Scan for the cell matching the given text and deliver its [x, y] coordinate at center. 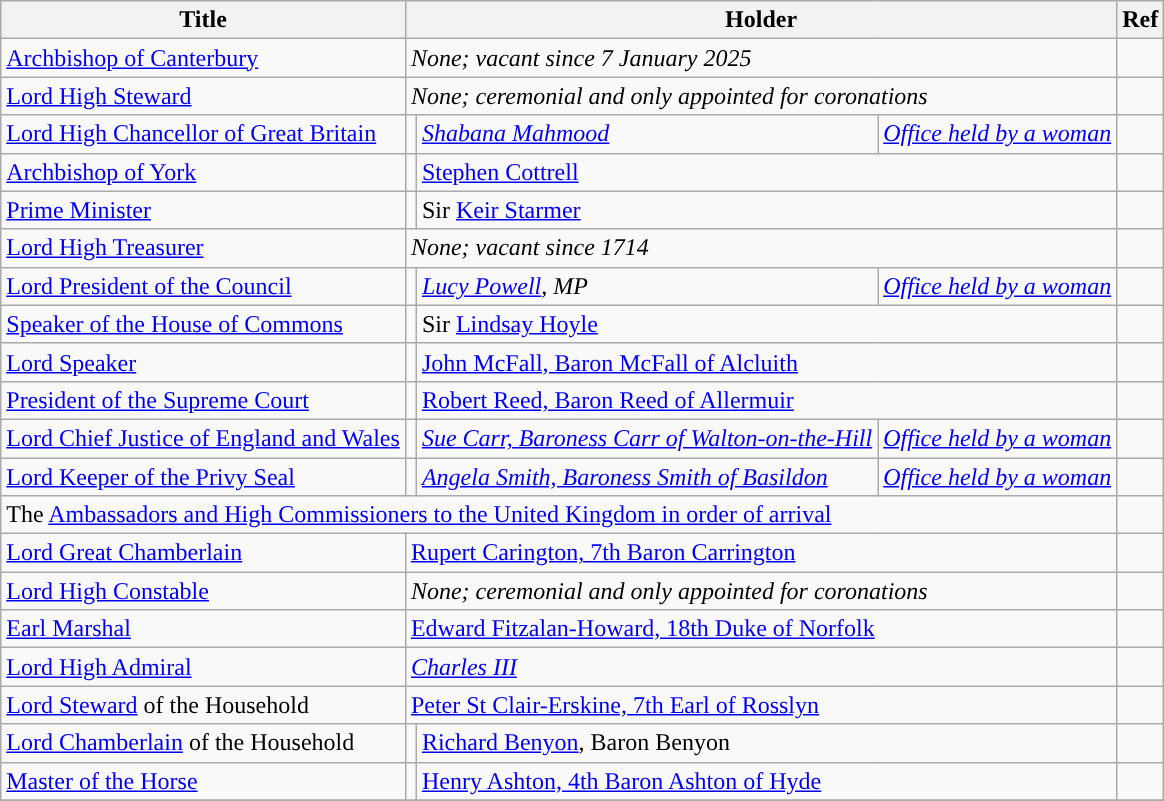
Holder [760, 20]
Henry Ashton, 4th Baron Ashton of Hyde [766, 781]
Lord High Treasurer [204, 248]
Charles III [760, 667]
Ref [1140, 20]
President of the Supreme Court [204, 400]
Lord High Admiral [204, 667]
Lord Chamberlain of the Household [204, 743]
John McFall, Baron McFall of Alcluith [766, 362]
Archbishop of Canterbury [204, 58]
Lord Steward of the Household [204, 705]
Stephen Cottrell [766, 172]
Earl Marshal [204, 629]
The Ambassadors and High Commissioners to the United Kingdom in order of arrival [559, 515]
Lord Keeper of the Privy Seal [204, 477]
Edward Fitzalan-Howard, 18th Duke of Norfolk [760, 629]
Title [204, 20]
Master of the Horse [204, 781]
Robert Reed, Baron Reed of Allermuir [766, 400]
Prime Minister [204, 210]
Lord High Chancellor of Great Britain [204, 134]
Lord Speaker [204, 362]
Sue Carr, Baroness Carr of Walton-on-the-Hill [646, 438]
None; vacant since 7 January 2025 [760, 58]
Peter St Clair-Erskine, 7th Earl of Rosslyn [760, 705]
Archbishop of York [204, 172]
Sir Lindsay Hoyle [766, 324]
None; vacant since 1714 [760, 248]
Speaker of the House of Commons [204, 324]
Sir Keir Starmer [766, 210]
Lucy Powell, MP [646, 286]
Lord Great Chamberlain [204, 553]
Lord President of the Council [204, 286]
Richard Benyon, Baron Benyon [766, 743]
Angela Smith, Baroness Smith of Basildon [646, 477]
Lord High Constable [204, 591]
Rupert Carington, 7th Baron Carrington [760, 553]
Lord High Steward [204, 96]
Shabana Mahmood [646, 134]
Lord Chief Justice of England and Wales [204, 438]
